Output the (x, y) coordinate of the center of the cell containing the given text.  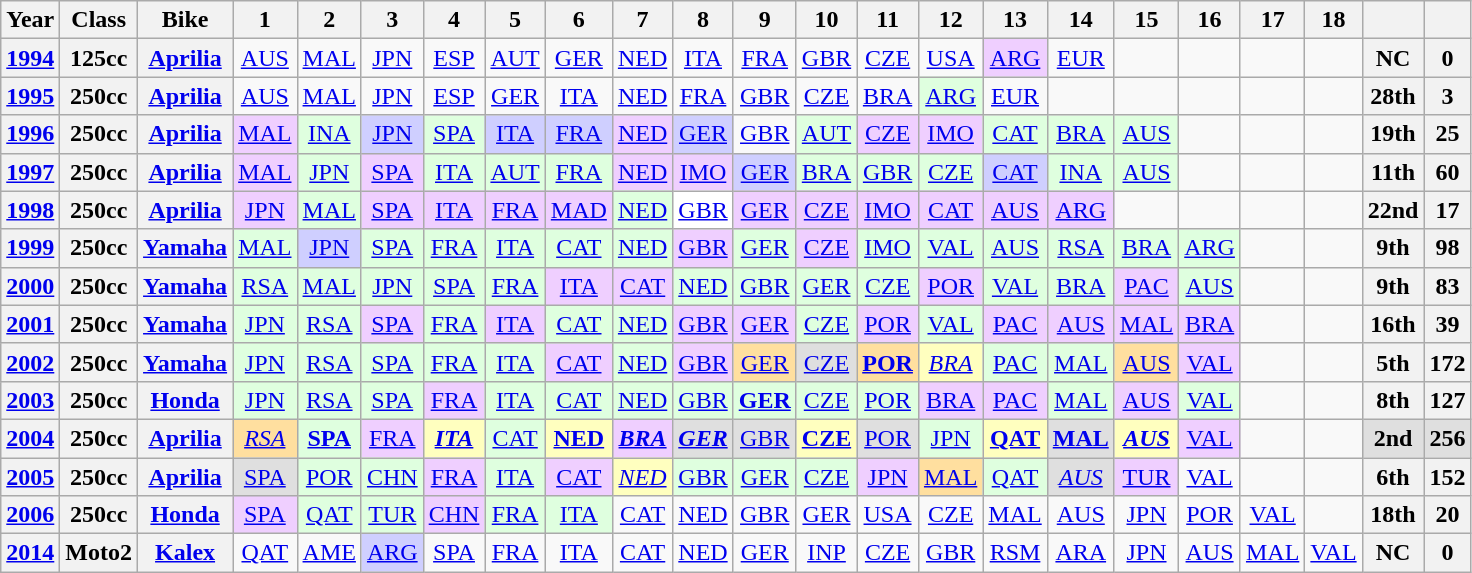
AME (329, 553)
6 (578, 20)
13 (1015, 20)
1996 (30, 134)
2nd (1393, 438)
2 (329, 20)
11 (888, 20)
4 (454, 20)
1994 (30, 58)
60 (1448, 172)
39 (1448, 324)
1999 (30, 248)
2002 (30, 362)
1995 (30, 96)
2005 (30, 477)
19th (1393, 134)
1997 (30, 172)
18 (1334, 20)
10 (826, 20)
2014 (30, 553)
98 (1448, 248)
Kalex (186, 553)
125cc (99, 58)
6th (1393, 477)
2006 (30, 515)
16 (1210, 20)
28th (1393, 96)
Bike (186, 20)
INP (826, 553)
25 (1448, 134)
15 (1146, 20)
22nd (1393, 210)
127 (1448, 400)
16th (1393, 324)
2000 (30, 286)
256 (1448, 438)
5 (515, 20)
1 (265, 20)
MAD (578, 210)
RSM (1015, 553)
8th (1393, 400)
ARA (1080, 553)
2004 (30, 438)
2001 (30, 324)
8 (703, 20)
11th (1393, 172)
5th (1393, 362)
83 (1448, 286)
12 (950, 20)
20 (1448, 515)
152 (1448, 477)
Moto2 (99, 553)
7 (642, 20)
Class (99, 20)
9 (764, 20)
14 (1080, 20)
172 (1448, 362)
18th (1393, 515)
2003 (30, 400)
Year (30, 20)
1998 (30, 210)
